Return (x, y) of the center of cell containing provided text 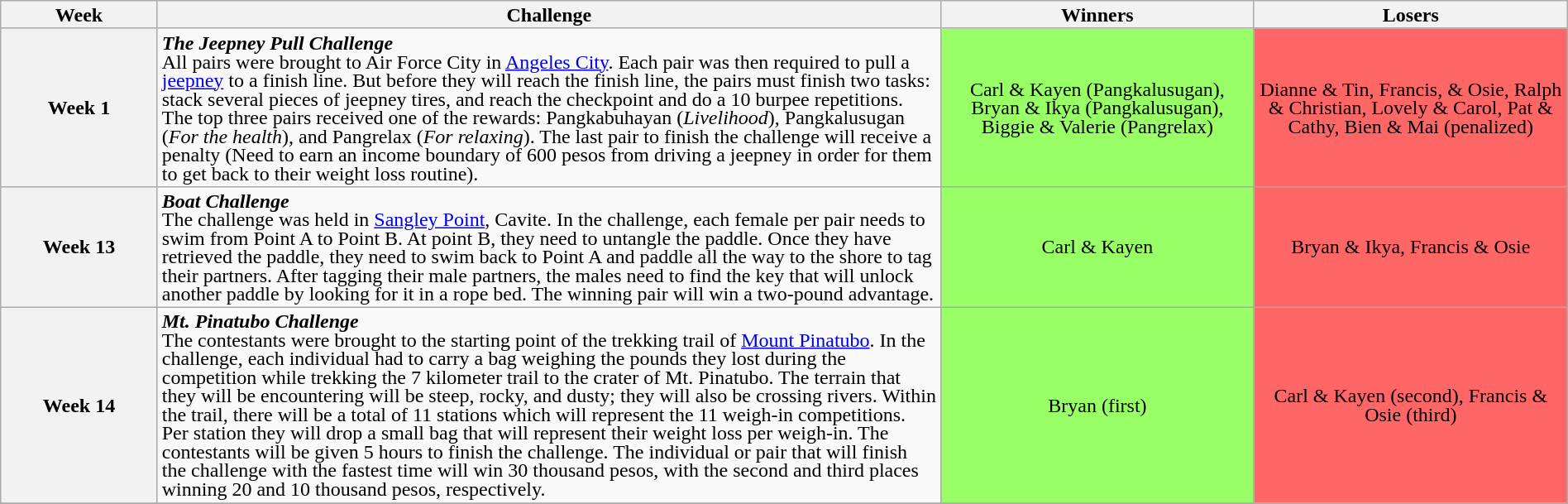
Challenge (549, 15)
Week 14 (79, 405)
Bryan (first) (1097, 405)
Winners (1097, 15)
Losers (1411, 15)
Carl & Kayen (1097, 247)
Week (79, 15)
Week 13 (79, 247)
Bryan & Ikya, Francis & Osie (1411, 247)
Dianne & Tin, Francis, & Osie, Ralph & Christian, Lovely & Carol, Pat & Cathy, Bien & Mai (penalized) (1411, 108)
Carl & Kayen (second), Francis & Osie (third) (1411, 405)
Carl & Kayen (Pangkalusugan),Bryan & Ikya (Pangkalusugan), Biggie & Valerie (Pangrelax) (1097, 108)
Week 1 (79, 108)
